Return (x, y) of the center of cell containing provided text 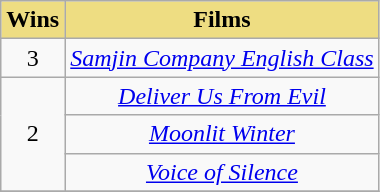
2 (33, 134)
Moonlit Winter (222, 134)
Voice of Silence (222, 172)
3 (33, 58)
Wins (33, 20)
Samjin Company English Class (222, 58)
Deliver Us From Evil (222, 96)
Films (222, 20)
